Find where the given text appears and provide that cell's center as [X, Y] coordinate. 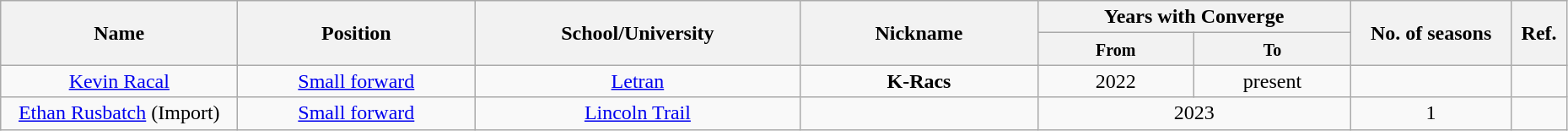
Name [120, 33]
No. of seasons [1431, 33]
Ref. [1538, 33]
2022 [1116, 81]
Kevin Racal [120, 81]
Years with Converge [1194, 17]
To [1273, 49]
2023 [1194, 113]
From [1116, 49]
Position [356, 33]
1 [1431, 113]
Ethan Rusbatch (Import) [120, 113]
K-Racs [919, 81]
Nickname [919, 33]
School/University [638, 33]
Lincoln Trail [638, 113]
Letran [638, 81]
present [1273, 81]
